Determine the (X, Y) coordinate at the center of the cell enclosing the given text.  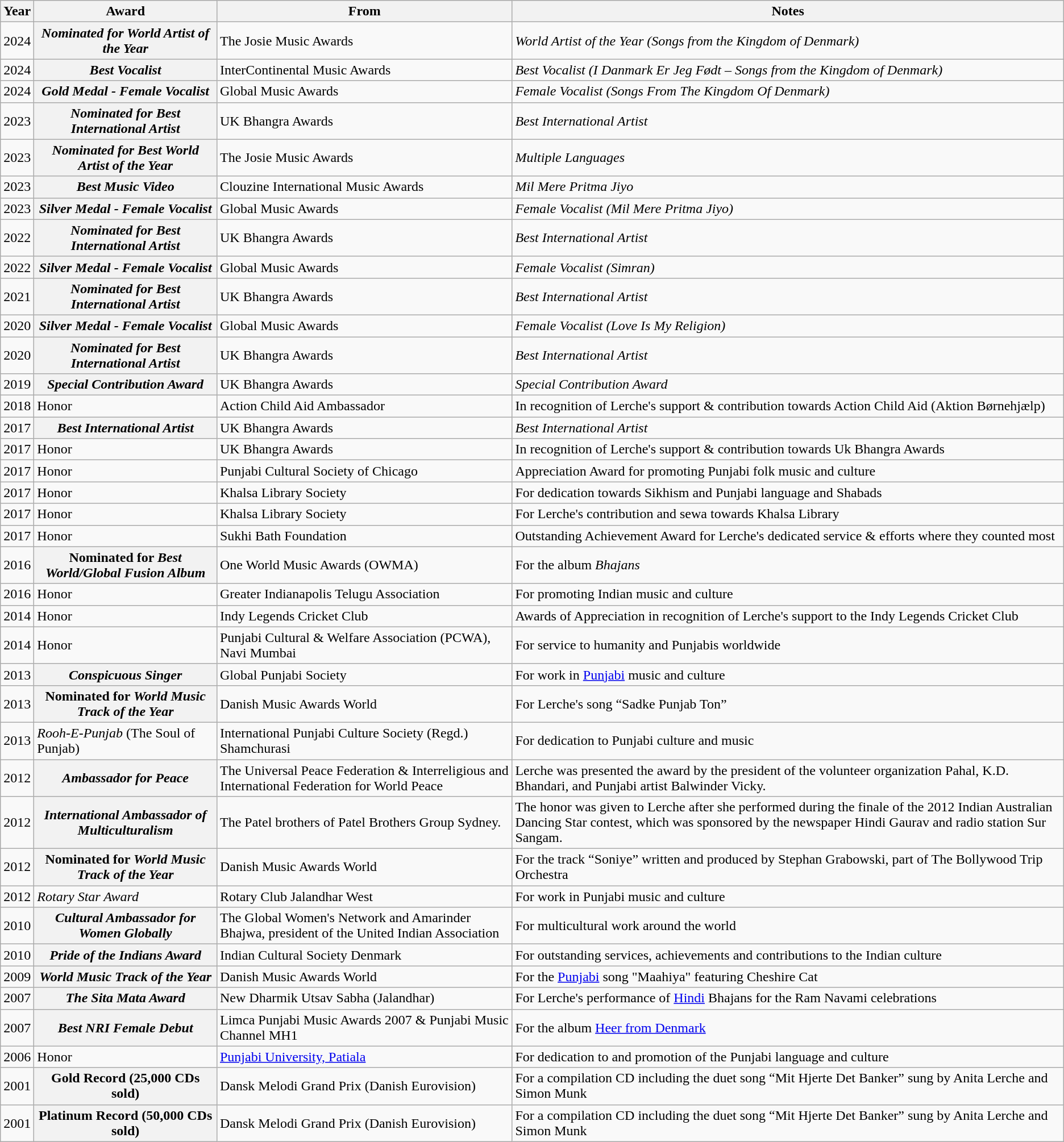
Greater Indianapolis Telugu Association (364, 594)
Female Vocalist (Simran) (788, 267)
Ambassador for Peace (126, 777)
Gold Medal - Female Vocalist (126, 91)
Outstanding Achievement Award for Lerche's dedicated service & efforts where they counted most (788, 536)
International Ambassador of Multiculturalism (126, 823)
Rooh-E-Punjab (The Soul of Punjab) (126, 741)
Punjabi Cultural Society of Chicago (364, 471)
For service to humanity and Punjabis worldwide (788, 645)
For Lerche's contribution and sewa towards Khalsa Library (788, 514)
Gold Record (25,000 CDs sold) (126, 1086)
Mil Mere Pritma Jiyo (788, 187)
InterContinental Music Awards (364, 70)
Sukhi Bath Foundation (364, 536)
Limca Punjabi Music Awards 2007 & Punjabi Music Channel MH1 (364, 1027)
Nominated for Best World Artist of the Year (126, 158)
For dedication towards Sikhism and Punjabi language and Shabads (788, 493)
Indy Legends Cricket Club (364, 616)
One World Music Awards (OWMA) (364, 565)
For the album Heer from Denmark (788, 1027)
Conspicuous Singer (126, 674)
For Lerche's performance of Hindi Bhajans for the Ram Navami celebrations (788, 998)
For Lerche's song “Sadke Punjab Ton” (788, 703)
Best NRI Female Debut (126, 1027)
2009 (17, 977)
Cultural Ambassador for Women Globally (126, 926)
Platinum Record (50,000 CDs sold) (126, 1123)
The Global Women's Network and Amarinder Bhajwa, president of the United Indian Association (364, 926)
Lerche was presented the award by the president of the volunteer organization Pahal, K.D. Bhandari, and Punjabi artist Balwinder Vicky. (788, 777)
Female Vocalist (Mil Mere Pritma Jiyo) (788, 209)
International Punjabi Culture Society (Regd.) Shamchurasi (364, 741)
2018 (17, 406)
In recognition of Lerche's support & contribution towards Uk Bhangra Awards (788, 449)
Female Vocalist (Songs From The Kingdom Of Denmark) (788, 91)
2006 (17, 1057)
Nominated for Best World/Global Fusion Album (126, 565)
Punjabi Cultural & Welfare Association (PCWA), Navi Mumbai (364, 645)
Award (126, 11)
Female Vocalist (Love Is My Religion) (788, 326)
World Artist of the Year (Songs from the Kingdom of Denmark) (788, 41)
From (364, 11)
Action Child Aid Ambassador (364, 406)
For the Punjabi song "Maahiya" featuring Cheshire Cat (788, 977)
Clouzine International Music Awards (364, 187)
Best Music Video (126, 187)
In recognition of Lerche's support & contribution towards Action Child Aid (Aktion Børnehjælp) (788, 406)
2021 (17, 297)
Global Punjabi Society (364, 674)
For outstanding services, achievements and contributions to the Indian culture (788, 955)
Indian Cultural Society Denmark (364, 955)
Nominated for World Artist of the Year (126, 41)
Notes (788, 11)
Rotary Club Jalandhar West (364, 897)
The Sita Mata Award (126, 998)
New Dharmik Utsav Sabha (Jalandhar) (364, 998)
Awards of Appreciation in recognition of Lerche's support to the Indy Legends Cricket Club (788, 616)
For the album Bhajans (788, 565)
Multiple Languages (788, 158)
Appreciation Award for promoting Punjabi folk music and culture (788, 471)
For dedication to and promotion of the Punjabi language and culture (788, 1057)
The Universal Peace Federation & Interreligious and International Federation for World Peace (364, 777)
Pride of the Indians Award (126, 955)
Rotary Star Award (126, 897)
For dedication to Punjabi culture and music (788, 741)
Punjabi University, Patiala (364, 1057)
World Music Track of the Year (126, 977)
Best Vocalist (I Danmark Er Jeg Født – Songs from the Kingdom of Denmark) (788, 70)
Year (17, 11)
For promoting Indian music and culture (788, 594)
Best Vocalist (126, 70)
The Patel brothers of Patel Brothers Group Sydney. (364, 823)
For the track “Soniye” written and produced by Stephan Grabowski, part of The Bollywood Trip Orchestra (788, 867)
2019 (17, 385)
For multicultural work around the world (788, 926)
